Scan for the cell matching the given text and deliver its (X, Y) coordinate at center. 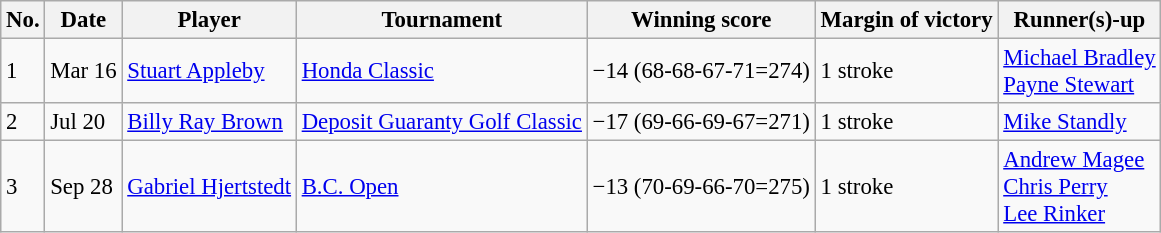
Date (84, 20)
Jul 20 (84, 122)
Sep 28 (84, 187)
2 (23, 122)
Stuart Appleby (209, 72)
Deposit Guaranty Golf Classic (442, 122)
3 (23, 187)
1 (23, 72)
Tournament (442, 20)
Mike Standly (1080, 122)
Mar 16 (84, 72)
Gabriel Hjertstedt (209, 187)
−14 (68-68-67-71=274) (701, 72)
Player (209, 20)
Billy Ray Brown (209, 122)
Honda Classic (442, 72)
No. (23, 20)
Margin of victory (906, 20)
Winning score (701, 20)
−13 (70-69-66-70=275) (701, 187)
B.C. Open (442, 187)
Andrew Magee Chris Perry Lee Rinker (1080, 187)
Michael Bradley Payne Stewart (1080, 72)
Runner(s)-up (1080, 20)
−17 (69-66-69-67=271) (701, 122)
